For the text-containing cell, return its midpoint in [x, y] coordinate format. 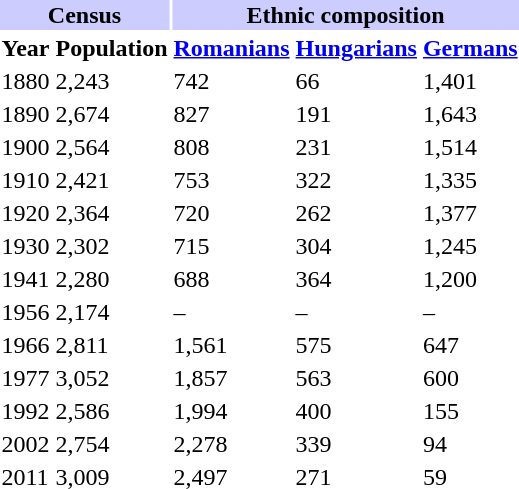
715 [232, 246]
808 [232, 147]
Ethnic composition [346, 15]
1,200 [470, 279]
231 [356, 147]
Romanians [232, 48]
2,243 [112, 81]
262 [356, 213]
1977 [26, 378]
191 [356, 114]
2,811 [112, 345]
400 [356, 411]
688 [232, 279]
1930 [26, 246]
2,674 [112, 114]
742 [232, 81]
2,302 [112, 246]
1890 [26, 114]
3,052 [112, 378]
1992 [26, 411]
339 [356, 444]
647 [470, 345]
2,364 [112, 213]
720 [232, 213]
Population [112, 48]
2,564 [112, 147]
575 [356, 345]
Census [84, 15]
1,561 [232, 345]
66 [356, 81]
1956 [26, 312]
827 [232, 114]
563 [356, 378]
600 [470, 378]
1,857 [232, 378]
2,280 [112, 279]
Hungarians [356, 48]
1,335 [470, 180]
1920 [26, 213]
94 [470, 444]
1900 [26, 147]
304 [356, 246]
322 [356, 180]
155 [470, 411]
1,377 [470, 213]
2,421 [112, 180]
2,278 [232, 444]
753 [232, 180]
1941 [26, 279]
1,245 [470, 246]
364 [356, 279]
1880 [26, 81]
1,514 [470, 147]
Germans [470, 48]
2002 [26, 444]
2,754 [112, 444]
Year [26, 48]
2,174 [112, 312]
1910 [26, 180]
1,401 [470, 81]
1,643 [470, 114]
1966 [26, 345]
2,586 [112, 411]
1,994 [232, 411]
